From the cell containing the given text, extract its center point as (X, Y) coordinate. 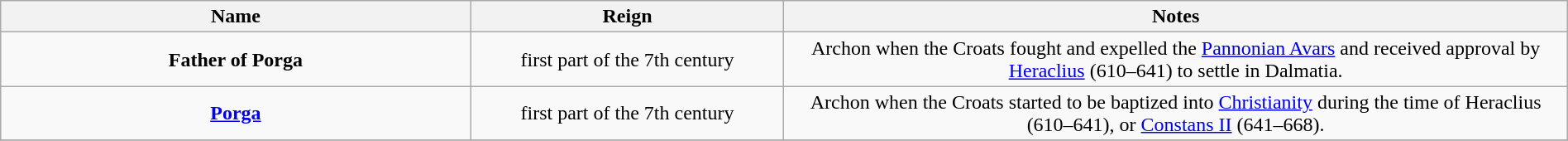
Archon when the Croats started to be baptized into Christianity during the time of Heraclius (610–641), or Constans II (641–668). (1176, 113)
Reign (627, 17)
Father of Porga (236, 60)
Notes (1176, 17)
Archon when the Croats fought and expelled the Pannonian Avars and received approval by Heraclius (610–641) to settle in Dalmatia. (1176, 60)
Porga (236, 113)
Name (236, 17)
